Scan for the cell matching the given text and deliver its [x, y] coordinate at center. 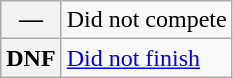
DNF [31, 58]
— [31, 20]
Did not compete [146, 20]
Did not finish [146, 58]
